Search for the cell housing the specified text and yield its [X, Y] center coordinate. 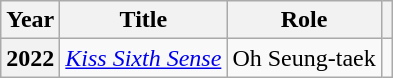
Oh Seung-taek [304, 58]
Title [144, 20]
Year [30, 20]
Role [304, 20]
2022 [30, 58]
Kiss Sixth Sense [144, 58]
